Extract the [x, y] coordinate from the center of the cell holding the provided text.  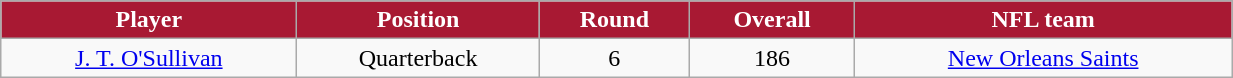
Round [614, 20]
6 [614, 58]
Player [149, 20]
Quarterback [418, 58]
J. T. O'Sullivan [149, 58]
Overall [772, 20]
Position [418, 20]
New Orleans Saints [1044, 58]
NFL team [1044, 20]
186 [772, 58]
